From the cell containing the given text, extract its center point as [x, y] coordinate. 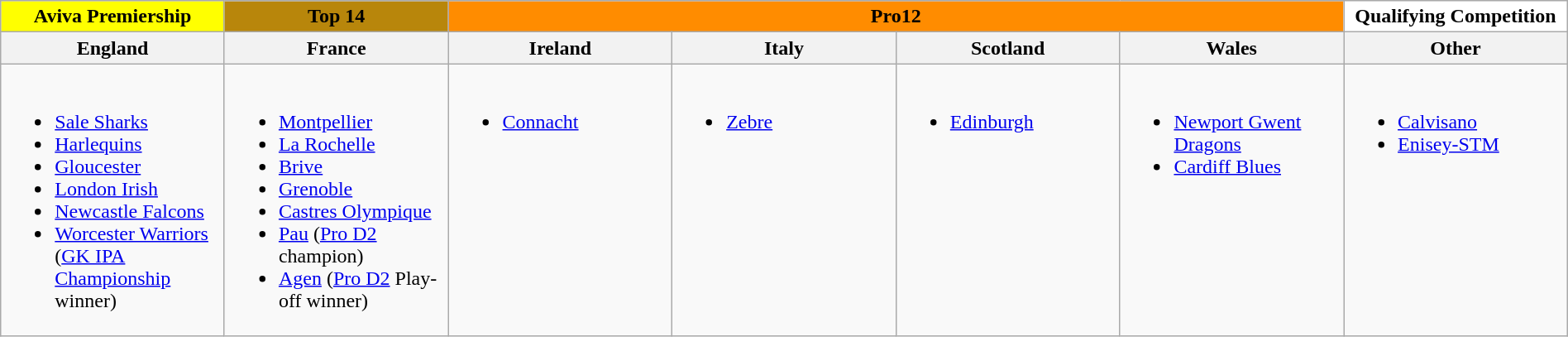
France [336, 48]
Ireland [561, 48]
Newport Gwent DragonsCardiff Blues [1232, 200]
Top 14 [336, 17]
Connacht [561, 200]
Italy [784, 48]
Edinburgh [1007, 200]
England [112, 48]
Calvisano Enisey-STM [1456, 200]
Other [1456, 48]
Pro12 [896, 17]
Zebre [784, 200]
Scotland [1007, 48]
Qualifying Competition [1456, 17]
Wales [1232, 48]
Aviva Premiership [112, 17]
MontpellierLa RochelleBriveGrenobleCastres OlympiquePau (Pro D2 champion)Agen (Pro D2 Play-off winner) [336, 200]
Sale SharksHarlequinsGloucesterLondon IrishNewcastle FalconsWorcester Warriors (GK IPA Championship winner) [112, 200]
